Search for the cell housing the specified text and yield its (x, y) center coordinate. 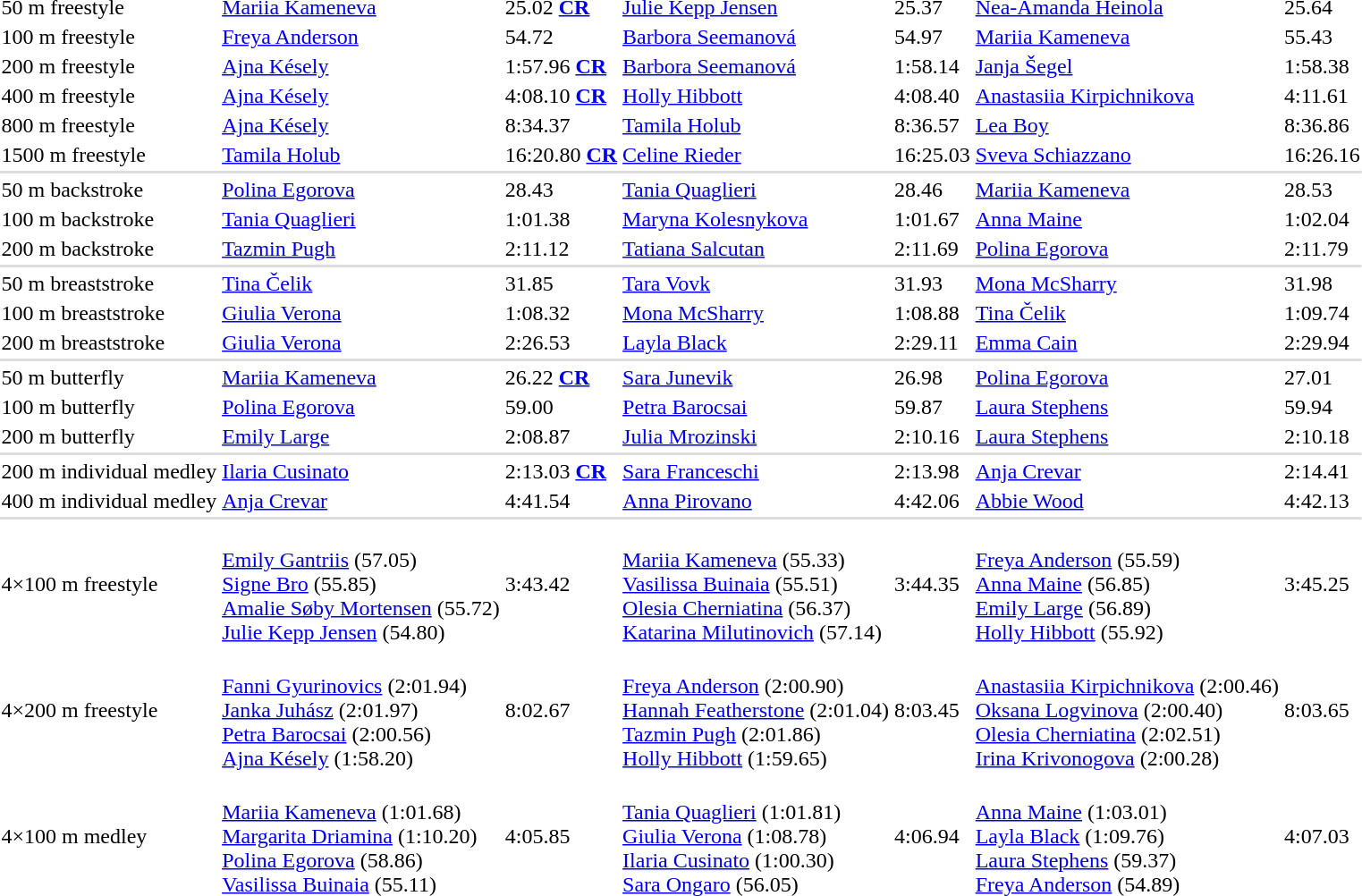
26.22 CR (561, 377)
Fanni Gyurinovics (2:01.94)Janka Juhász (2:01.97)Petra Barocsai (2:00.56)Ajna Késely (1:58.20) (361, 710)
1:08.32 (561, 313)
Freya Anderson (2:00.90)Hannah Featherstone (2:01.04)Tazmin Pugh (2:01.86)Holly Hibbott (1:59.65) (757, 710)
Janja Šegel (1127, 66)
8:36.57 (933, 125)
2:10.16 (933, 436)
31.98 (1322, 283)
Petra Barocsai (757, 407)
2:08.87 (561, 436)
1:01.67 (933, 219)
Abbie Wood (1127, 501)
Julia Mrozinski (757, 436)
Tara Vovk (757, 283)
8:02.67 (561, 710)
400 m individual medley (109, 501)
50 m backstroke (109, 190)
Maryna Kolesnykova (757, 219)
Sara Junevik (757, 377)
Sveva Schiazzano (1127, 155)
3:45.25 (1322, 584)
4×200 m freestyle (109, 710)
1:58.14 (933, 66)
3:44.35 (933, 584)
28.53 (1322, 190)
59.00 (561, 407)
100 m breaststroke (109, 313)
1:57.96 CR (561, 66)
2:11.69 (933, 249)
16:25.03 (933, 155)
800 m freestyle (109, 125)
Emma Cain (1127, 342)
2:11.79 (1322, 249)
Anastasiia Kirpichnikova (1127, 96)
Anna Maine (1127, 219)
27.01 (1322, 377)
28.43 (561, 190)
Sara Franceschi (757, 471)
200 m freestyle (109, 66)
3:43.42 (561, 584)
Tazmin Pugh (361, 249)
4:42.13 (1322, 501)
2:10.18 (1322, 436)
Layla Black (757, 342)
4×100 m freestyle (109, 584)
Anastasiia Kirpichnikova (2:00.46)Oksana Logvinova (2:00.40)Olesia Cherniatina (2:02.51)Irina Krivonogova (2:00.28) (1127, 710)
200 m individual medley (109, 471)
Celine Rieder (757, 155)
2:26.53 (561, 342)
2:14.41 (1322, 471)
1:02.04 (1322, 219)
100 m freestyle (109, 37)
2:29.11 (933, 342)
Mariia Kameneva (55.33)Vasilissa Buinaia (55.51)Olesia Cherniatina (56.37)Katarina Milutinovich (57.14) (757, 584)
2:13.98 (933, 471)
Ilaria Cusinato (361, 471)
200 m butterfly (109, 436)
Tatiana Salcutan (757, 249)
31.93 (933, 283)
1:58.38 (1322, 66)
4:08.40 (933, 96)
28.46 (933, 190)
16:26.16 (1322, 155)
59.87 (933, 407)
8:03.65 (1322, 710)
4:41.54 (561, 501)
1:09.74 (1322, 313)
Holly Hibbott (757, 96)
4:42.06 (933, 501)
55.43 (1322, 37)
Freya Anderson (361, 37)
16:20.80 CR (561, 155)
8:34.37 (561, 125)
4:08.10 CR (561, 96)
8:03.45 (933, 710)
100 m backstroke (109, 219)
31.85 (561, 283)
200 m backstroke (109, 249)
54.97 (933, 37)
2:11.12 (561, 249)
Emily Gantriis (57.05)Signe Bro (55.85)Amalie Søby Mortensen (55.72)Julie Kepp Jensen (54.80) (361, 584)
59.94 (1322, 407)
26.98 (933, 377)
4:11.61 (1322, 96)
2:13.03 CR (561, 471)
Lea Boy (1127, 125)
50 m butterfly (109, 377)
200 m breaststroke (109, 342)
100 m butterfly (109, 407)
Emily Large (361, 436)
Anna Pirovano (757, 501)
8:36.86 (1322, 125)
2:29.94 (1322, 342)
1500 m freestyle (109, 155)
400 m freestyle (109, 96)
50 m breaststroke (109, 283)
1:01.38 (561, 219)
54.72 (561, 37)
Freya Anderson (55.59)Anna Maine (56.85)Emily Large (56.89)Holly Hibbott (55.92) (1127, 584)
1:08.88 (933, 313)
